For the text-containing cell, return its midpoint in (x, y) coordinate format. 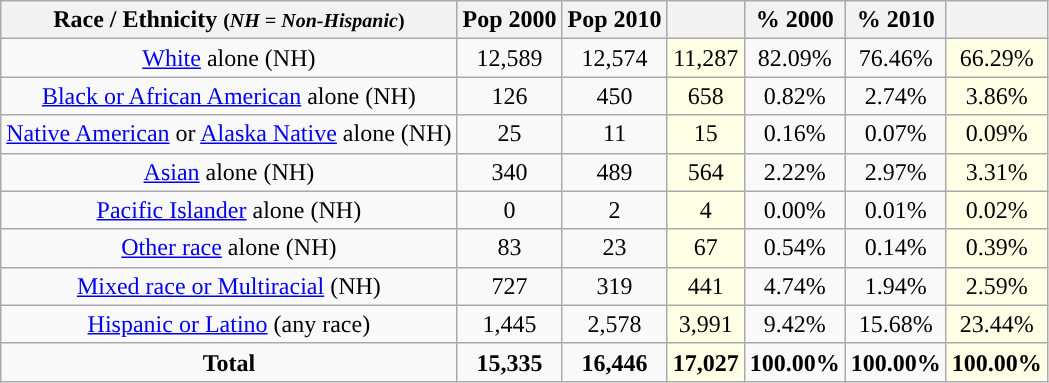
441 (706, 286)
Mixed race or Multiracial (NH) (229, 286)
564 (706, 172)
319 (614, 286)
% 2000 (794, 20)
0.54% (794, 248)
126 (510, 96)
66.29% (996, 58)
25 (510, 134)
76.46% (896, 58)
0.00% (794, 210)
450 (614, 96)
16,446 (614, 362)
4.74% (794, 286)
0.02% (996, 210)
Asian alone (NH) (229, 172)
23.44% (996, 324)
3.86% (996, 96)
658 (706, 96)
4 (706, 210)
340 (510, 172)
3.31% (996, 172)
0 (510, 210)
83 (510, 248)
Pacific Islander alone (NH) (229, 210)
Other race alone (NH) (229, 248)
15.68% (896, 324)
2,578 (614, 324)
2 (614, 210)
White alone (NH) (229, 58)
15,335 (510, 362)
2.97% (896, 172)
23 (614, 248)
11,287 (706, 58)
9.42% (794, 324)
15 (706, 134)
Race / Ethnicity (NH = Non-Hispanic) (229, 20)
12,589 (510, 58)
67 (706, 248)
12,574 (614, 58)
Native American or Alaska Native alone (NH) (229, 134)
1,445 (510, 324)
82.09% (794, 58)
% 2010 (896, 20)
2.22% (794, 172)
Hispanic or Latino (any race) (229, 324)
0.14% (896, 248)
0.09% (996, 134)
0.01% (896, 210)
Total (229, 362)
2.59% (996, 286)
Pop 2010 (614, 20)
3,991 (706, 324)
2.74% (896, 96)
Black or African American alone (NH) (229, 96)
0.39% (996, 248)
489 (614, 172)
0.07% (896, 134)
11 (614, 134)
0.16% (794, 134)
1.94% (896, 286)
17,027 (706, 362)
0.82% (794, 96)
727 (510, 286)
Pop 2000 (510, 20)
